Capture the cell that displays the provided text and extract its (X, Y) central coordinate. 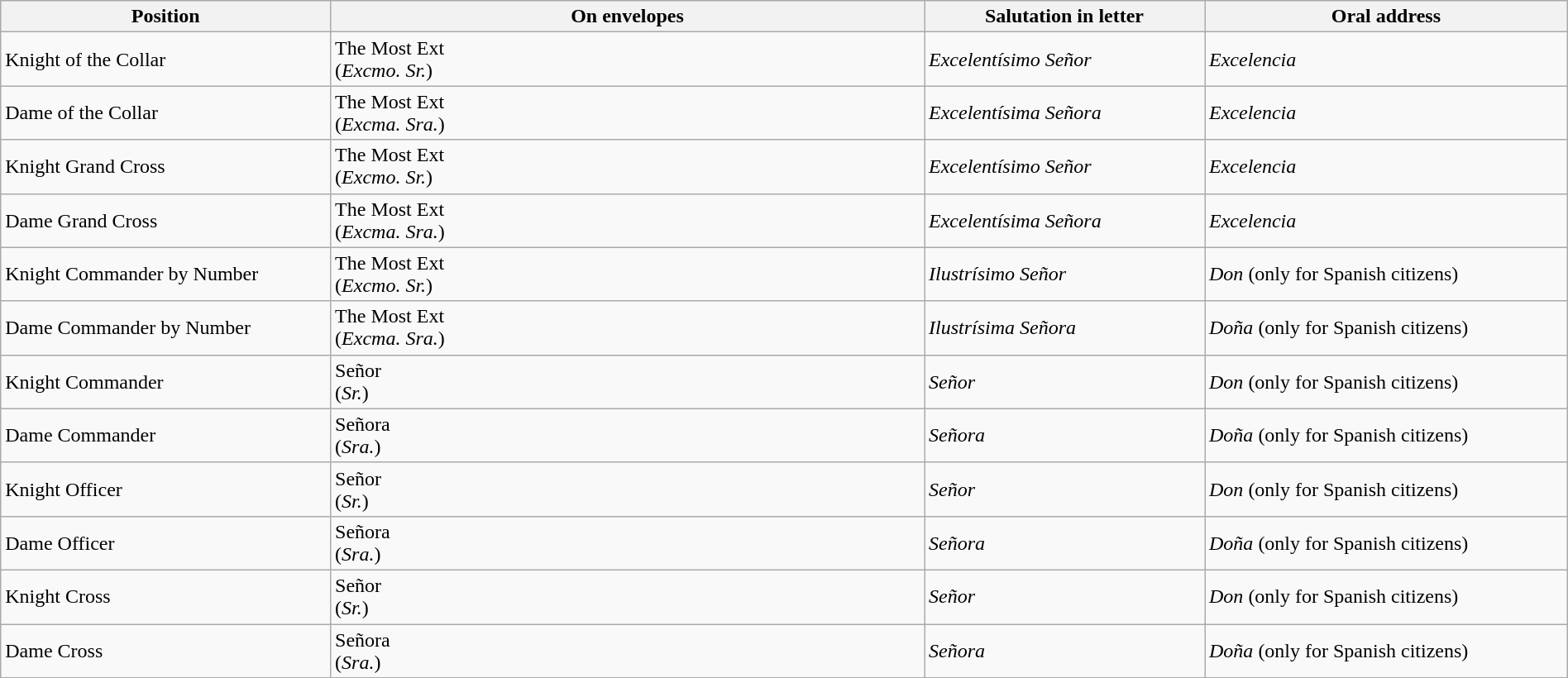
On envelopes (628, 17)
Ilustrísimo Señor (1065, 275)
Knight Commander (165, 382)
Dame Commander by Number (165, 327)
Oral address (1386, 17)
Position (165, 17)
Knight of the Collar (165, 60)
Knight Grand Cross (165, 167)
Knight Commander by Number (165, 275)
Dame Cross (165, 650)
Knight Cross (165, 597)
Dame Grand Cross (165, 220)
Ilustrísima Señora (1065, 327)
Dame of the Collar (165, 112)
Salutation in letter (1065, 17)
Dame Officer (165, 542)
Dame Commander (165, 435)
Knight Officer (165, 489)
